Find where the given text appears and provide that cell's center as [x, y] coordinate. 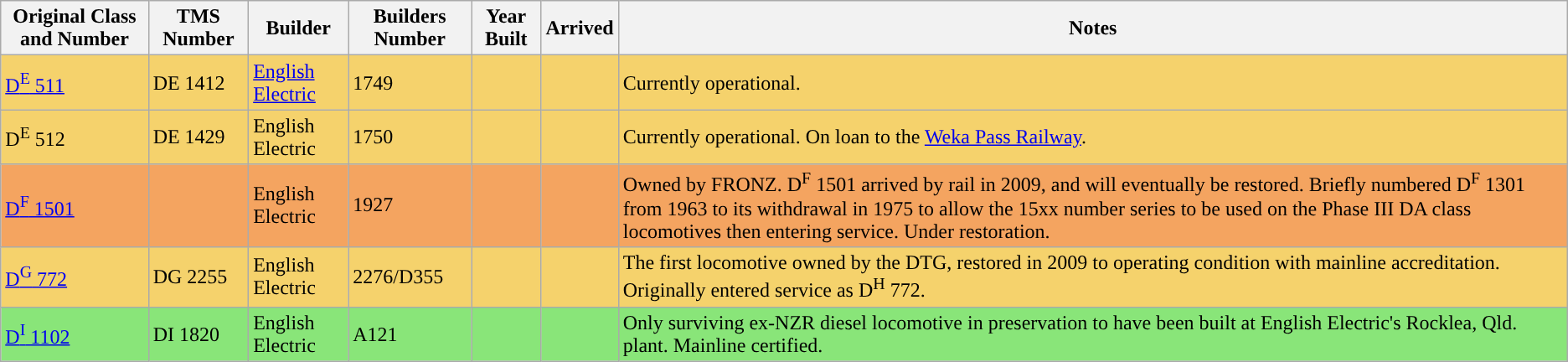
A121 [410, 334]
DE 1429 [199, 137]
Currently operational. [1092, 82]
DG 2255 [199, 277]
Arrived [580, 28]
1750 [410, 137]
Year Built [506, 28]
Original Class and Number [75, 28]
Notes [1092, 28]
Only surviving ex-NZR diesel locomotive in preservation to have been built at English Electric's Rocklea, Qld. plant. Mainline certified. [1092, 334]
Currently operational. On loan to the Weka Pass Railway. [1092, 137]
DE 512 [75, 137]
DI 1820 [199, 334]
DF 1501 [75, 206]
DE 511 [75, 82]
Builders Number [410, 28]
Builder [298, 28]
1927 [410, 206]
DE 1412 [199, 82]
DI 1102 [75, 334]
1749 [410, 82]
TMS Number [199, 28]
DG 772 [75, 277]
The first locomotive owned by the DTG, restored in 2009 to operating condition with mainline accreditation. Originally entered service as DH 772. [1092, 277]
2276/D355 [410, 277]
